Scan for the cell matching the given text and deliver its [X, Y] coordinate at center. 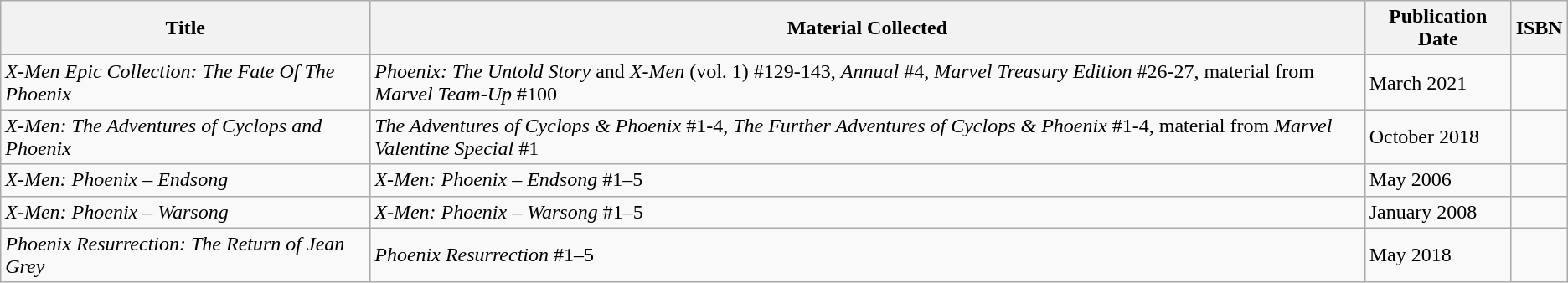
X-Men: Phoenix – Endsong #1–5 [868, 180]
X-Men Epic Collection: The Fate Of The Phoenix [186, 82]
X-Men: Phoenix – Warsong #1–5 [868, 212]
X-Men: Phoenix – Endsong [186, 180]
May 2018 [1437, 255]
Phoenix Resurrection: The Return of Jean Grey [186, 255]
ISBN [1540, 28]
Phoenix Resurrection #1–5 [868, 255]
January 2008 [1437, 212]
Material Collected [868, 28]
October 2018 [1437, 137]
X-Men: The Adventures of Cyclops and Phoenix [186, 137]
Phoenix: The Untold Story and X-Men (vol. 1) #129-143, Annual #4, Marvel Treasury Edition #26-27, material from Marvel Team-Up #100 [868, 82]
May 2006 [1437, 180]
The Adventures of Cyclops & Phoenix #1-4, The Further Adventures of Cyclops & Phoenix #1-4, material from Marvel Valentine Special #1 [868, 137]
Publication Date [1437, 28]
March 2021 [1437, 82]
Title [186, 28]
X-Men: Phoenix – Warsong [186, 212]
